Extract the [x, y] coordinate from the center of the cell holding the provided text.  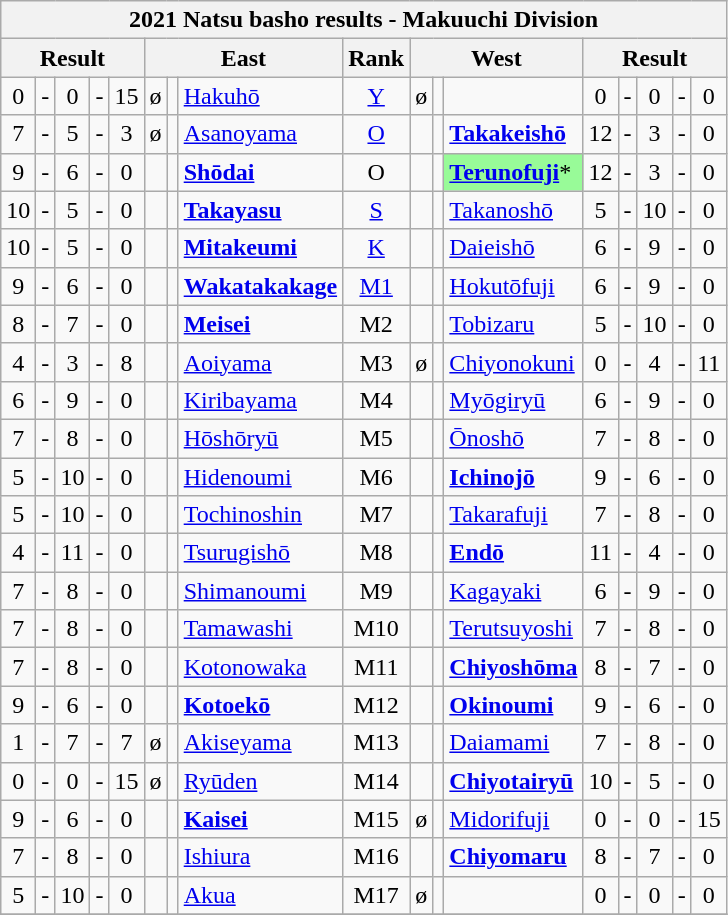
Mitakeumi [260, 248]
2021 Natsu basho results - Makuuchi Division [364, 20]
S [376, 210]
Rank [376, 58]
Ichinojō [514, 477]
M3 [376, 362]
M8 [376, 553]
Endō [514, 553]
Shōdai [260, 172]
Tochinoshin [260, 515]
Tobizaru [514, 324]
M9 [376, 591]
Chiyomaru [514, 857]
Terunofuji* [514, 172]
M16 [376, 857]
1 [18, 743]
M14 [376, 781]
M12 [376, 705]
Midorifuji [514, 819]
Akua [260, 895]
Myōgiryū [514, 400]
Hōshōryū [260, 438]
Wakatakakage [260, 286]
K [376, 248]
Hakuhō [260, 96]
M7 [376, 515]
Terutsuyoshi [514, 629]
Takakeishō [514, 134]
Takarafuji [514, 515]
Ryūden [260, 781]
Kotoekō [260, 705]
Kiribayama [260, 400]
Hokutōfuji [514, 286]
East [244, 58]
M17 [376, 895]
Chiyoshōma [514, 667]
Takayasu [260, 210]
M1 [376, 286]
Kotonowaka [260, 667]
Asanoyama [260, 134]
Daiamami [514, 743]
Daieishō [514, 248]
M15 [376, 819]
Kagayaki [514, 591]
Takanoshō [514, 210]
Tsurugishō [260, 553]
Hidenoumi [260, 477]
M4 [376, 400]
M2 [376, 324]
M10 [376, 629]
Meisei [260, 324]
M11 [376, 667]
M6 [376, 477]
Shimanoumi [260, 591]
Chiyonokuni [514, 362]
Kaisei [260, 819]
Okinoumi [514, 705]
Aoiyama [260, 362]
Ōnoshō [514, 438]
West [496, 58]
Ishiura [260, 857]
Akiseyama [260, 743]
M13 [376, 743]
M5 [376, 438]
Chiyotairyū [514, 781]
Y [376, 96]
Tamawashi [260, 629]
